Extract the [X, Y] coordinate from the center of the cell holding the provided text.  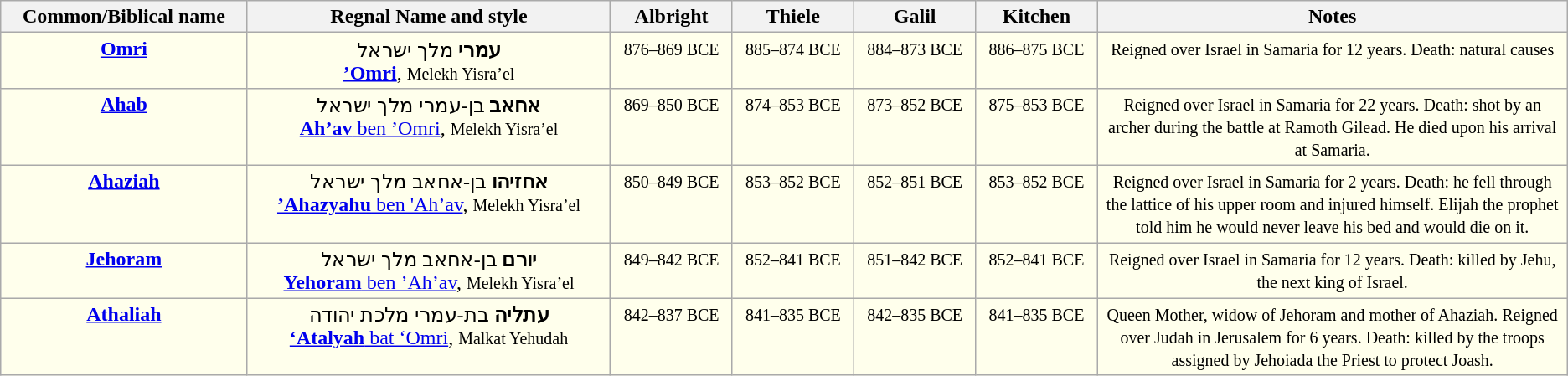
852–851 BCE [915, 203]
875–853 BCE [1037, 126]
Reigned over Israel in Samaria for 12 years. Death: natural causes [1332, 60]
873–852 BCE [915, 126]
Albright [672, 17]
Thiele [792, 17]
Reigned over Israel in Samaria for 22 years. Death: shot by an archer during the battle at Ramoth Gilead. He died upon his arrival at Samaria. [1332, 126]
869–850 BCE [672, 126]
אחזיהו בן-אחאב מלך ישראל’Ahazyahu ben 'Ah’av, Melekh Yisra’el [429, 203]
Athaliah [124, 337]
874–853 BCE [792, 126]
842–835 BCE [915, 337]
Reigned over Israel in Samaria for 12 years. Death: killed by Jehu, the next king of Israel. [1332, 271]
Regnal Name and style [429, 17]
876–869 BCE [672, 60]
עמרי מלך ישראל’Omri, Melekh Yisra’el [429, 60]
Kitchen [1037, 17]
Ahaziah [124, 203]
886–875 BCE [1037, 60]
850–849 BCE [672, 203]
עתליה בת-עמרי מלכת יהודה‘Atalyah bat ‘Omri, Malkat Yehudah [429, 337]
Omri [124, 60]
842–837 BCE [672, 337]
יורם בן-אחאב מלך ישראלYehoram ben ’Ah’av, Melekh Yisra’el [429, 271]
884–873 BCE [915, 60]
Galil [915, 17]
885–874 BCE [792, 60]
אחאב בן-עמרי מלך ישראלAh’av ben ’Omri, Melekh Yisra’el [429, 126]
Common/Biblical name [124, 17]
849–842 BCE [672, 271]
Jehoram [124, 271]
851–842 BCE [915, 271]
Ahab [124, 126]
Notes [1332, 17]
